Provide the (X, Y) coordinate of the cell's center where the given text is located.  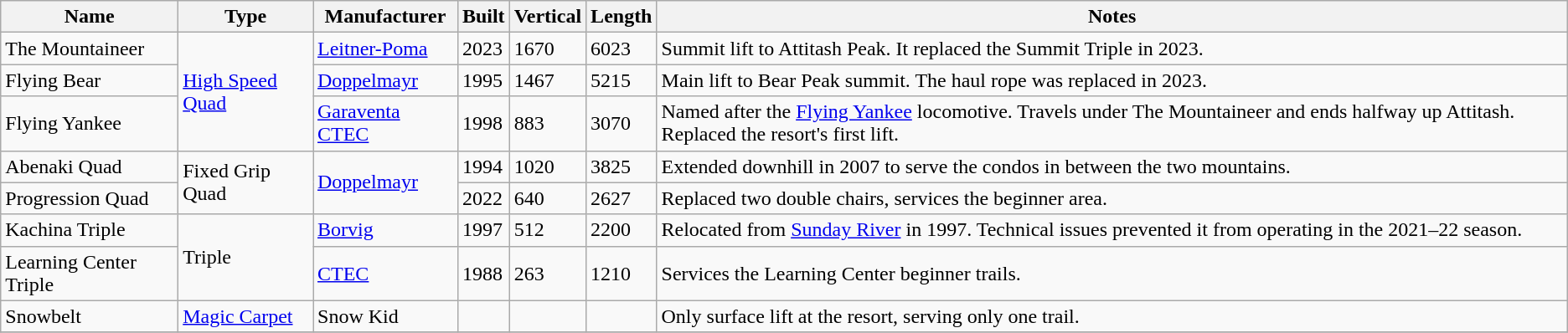
Extended downhill in 2007 to serve the condos in between the two mountains. (1112, 166)
Type (246, 17)
1995 (483, 80)
Services the Learning Center beginner trails. (1112, 273)
Abenaki Quad (90, 166)
883 (548, 124)
Flying Yankee (90, 124)
6023 (622, 49)
Named after the Flying Yankee locomotive. Travels under The Mountaineer and ends halfway up Attitash. Replaced the resort's first lift. (1112, 124)
Main lift to Bear Peak summit. The haul rope was replaced in 2023. (1112, 80)
Built (483, 17)
2200 (622, 230)
Borvig (385, 230)
The Mountaineer (90, 49)
Only surface lift at the resort, serving only one trail. (1112, 316)
Kachina Triple (90, 230)
Magic Carpet (246, 316)
Progression Quad (90, 198)
Snowbelt (90, 316)
512 (548, 230)
Triple (246, 258)
2627 (622, 198)
1210 (622, 273)
1988 (483, 273)
Relocated from Sunday River in 1997. Technical issues prevented it from operating in the 2021–22 season. (1112, 230)
Length (622, 17)
Manufacturer (385, 17)
640 (548, 198)
Learning Center Triple (90, 273)
Notes (1112, 17)
2022 (483, 198)
Name (90, 17)
3070 (622, 124)
CTEC (385, 273)
3825 (622, 166)
1997 (483, 230)
Vertical (548, 17)
1994 (483, 166)
1467 (548, 80)
Summit lift to Attitash Peak. It replaced the Summit Triple in 2023. (1112, 49)
2023 (483, 49)
Garaventa CTEC (385, 124)
Flying Bear (90, 80)
1670 (548, 49)
1998 (483, 124)
263 (548, 273)
High Speed Quad (246, 92)
Leitner-Poma (385, 49)
5215 (622, 80)
Replaced two double chairs, services the beginner area. (1112, 198)
Snow Kid (385, 316)
Fixed Grip Quad (246, 182)
1020 (548, 166)
